Capture the cell that displays the provided text and extract its [x, y] central coordinate. 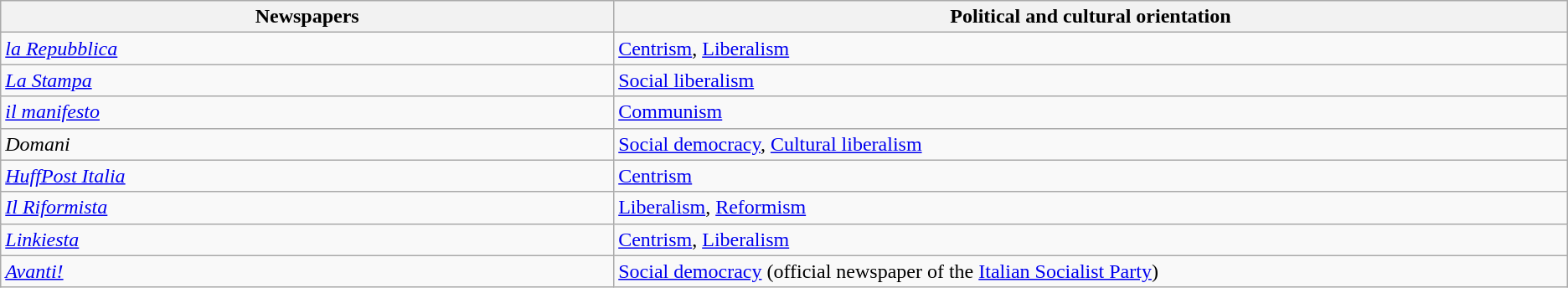
Social liberalism [1091, 80]
Avanti! [307, 271]
Domani [307, 144]
la Repubblica [307, 49]
Centrism [1091, 176]
HuffPost Italia [307, 176]
il manifesto [307, 112]
Linkiesta [307, 239]
Il Riformista [307, 208]
Social democracy (official newspaper of the Italian Socialist Party) [1091, 271]
Newspapers [307, 17]
Liberalism, Reformism [1091, 208]
Political and cultural orientation [1091, 17]
Social democracy, Cultural liberalism [1091, 144]
Communism [1091, 112]
La Stampa [307, 80]
